Determine the (X, Y) coordinate at the center of the cell enclosing the given text.  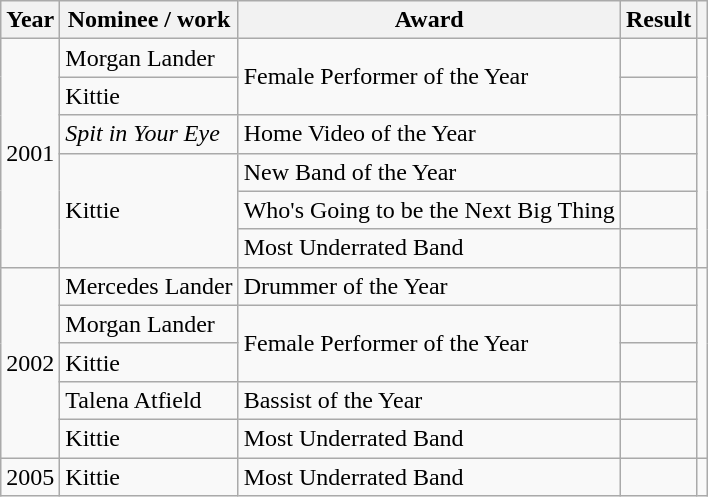
Bassist of the Year (429, 400)
Spit in Your Eye (149, 134)
Nominee / work (149, 20)
Who's Going to be the Next Big Thing (429, 210)
Award (429, 20)
Drummer of the Year (429, 286)
2005 (30, 477)
Talena Atfield (149, 400)
Home Video of the Year (429, 134)
2002 (30, 362)
Mercedes Lander (149, 286)
Year (30, 20)
2001 (30, 153)
New Band of the Year (429, 172)
Result (658, 20)
